Identify which cell holds the provided text, then report its (x, y) central coordinate. 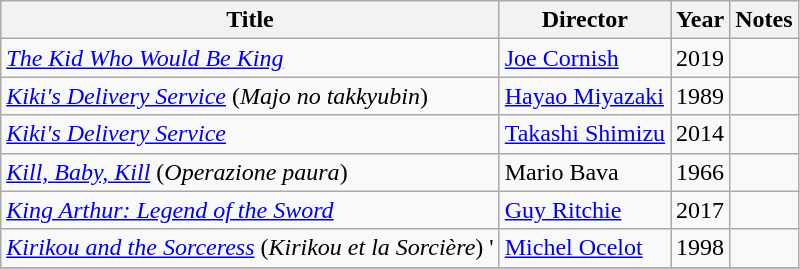
Director (584, 20)
2019 (700, 58)
Kirikou and the Sorceress (Kirikou et la Sorcière) ' (250, 248)
Takashi Shimizu (584, 134)
1998 (700, 248)
The Kid Who Would Be King (250, 58)
Kiki's Delivery Service (Majo no takkyubin) (250, 96)
Hayao Miyazaki (584, 96)
2017 (700, 210)
2014 (700, 134)
1989 (700, 96)
Kill, Baby, Kill (Operazione paura) (250, 172)
Kiki's Delivery Service (250, 134)
Title (250, 20)
Notes (764, 20)
King Arthur: Legend of the Sword (250, 210)
1966 (700, 172)
Guy Ritchie (584, 210)
Michel Ocelot (584, 248)
Joe Cornish (584, 58)
Mario Bava (584, 172)
Year (700, 20)
